Extract the (x, y) coordinate from the center of the cell holding the provided text.  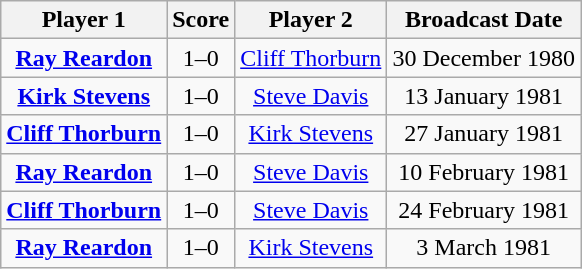
27 January 1981 (484, 134)
10 February 1981 (484, 172)
Score (201, 20)
Broadcast Date (484, 20)
30 December 1980 (484, 58)
Player 1 (84, 20)
3 March 1981 (484, 248)
13 January 1981 (484, 96)
Player 2 (311, 20)
24 February 1981 (484, 210)
